For the text-containing cell, return its midpoint in (X, Y) coordinate format. 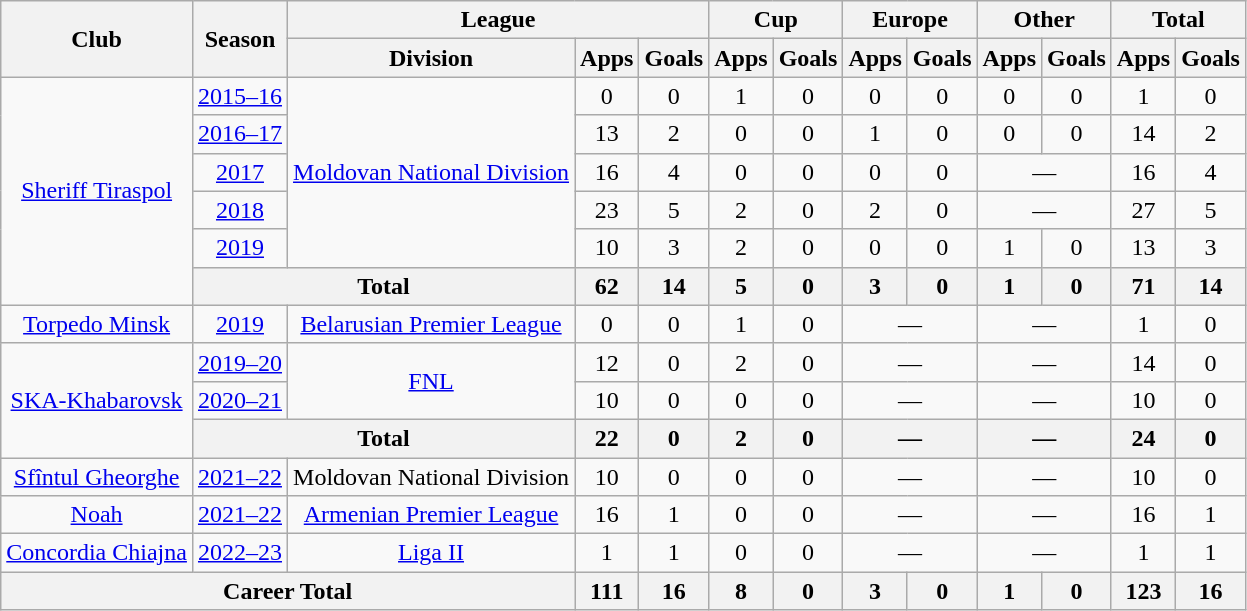
FNL (432, 381)
12 (607, 362)
2018 (240, 210)
Division (432, 58)
SKA-Khabarovsk (97, 400)
Career Total (288, 591)
27 (1143, 210)
23 (607, 210)
8 (741, 591)
Liga II (432, 553)
62 (607, 286)
2017 (240, 172)
2016–17 (240, 134)
Sheriff Tiraspol (97, 191)
22 (607, 438)
Belarusian Premier League (432, 324)
Armenian Premier League (432, 515)
Season (240, 39)
Concordia Chiajna (97, 553)
111 (607, 591)
Cup (776, 20)
League (498, 20)
Torpedo Minsk (97, 324)
2015–16 (240, 96)
24 (1143, 438)
Noah (97, 515)
Club (97, 39)
Europe (910, 20)
71 (1143, 286)
2019–20 (240, 362)
123 (1143, 591)
Sfîntul Gheorghe (97, 477)
2020–21 (240, 400)
Other (1044, 20)
2022–23 (240, 553)
